Find where the given text appears and provide that cell's center as [X, Y] coordinate. 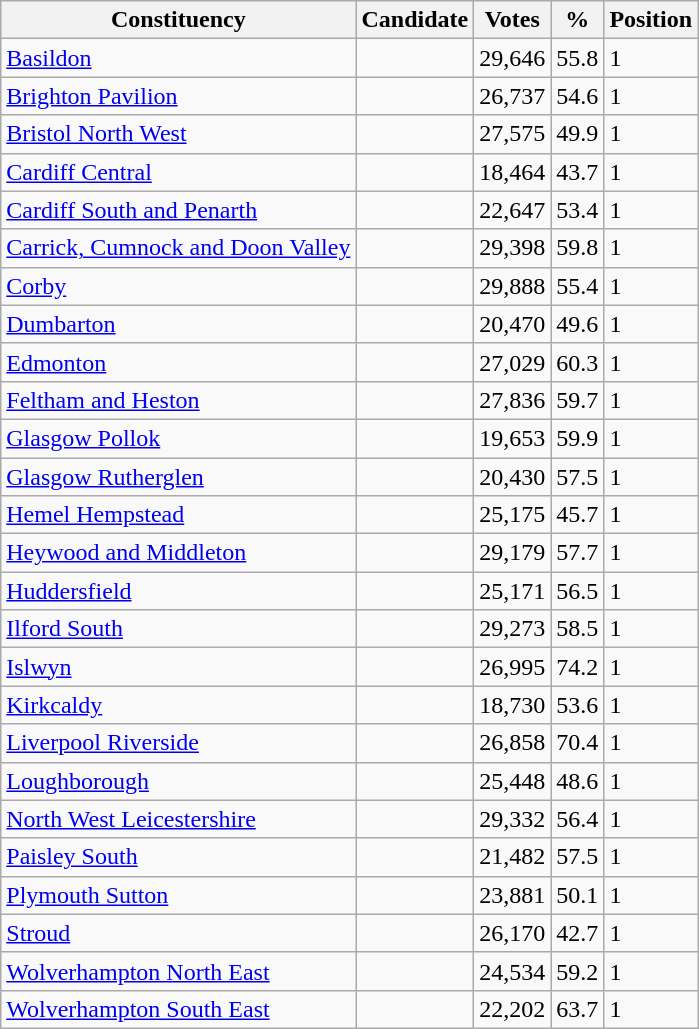
54.6 [578, 96]
Plymouth Sutton [178, 895]
Heywood and Middleton [178, 553]
58.5 [578, 629]
27,575 [512, 134]
19,653 [512, 438]
45.7 [578, 515]
43.7 [578, 172]
Basildon [178, 58]
20,430 [512, 477]
70.4 [578, 743]
Glasgow Pollok [178, 438]
Bristol North West [178, 134]
48.6 [578, 781]
Islwyn [178, 667]
Position [651, 20]
49.6 [578, 324]
Candidate [415, 20]
53.4 [578, 210]
29,273 [512, 629]
29,398 [512, 248]
22,202 [512, 1009]
56.5 [578, 591]
Glasgow Rutherglen [178, 477]
26,170 [512, 933]
Kirkcaldy [178, 705]
Stroud [178, 933]
29,179 [512, 553]
22,647 [512, 210]
50.1 [578, 895]
60.3 [578, 362]
29,332 [512, 819]
North West Leicestershire [178, 819]
63.7 [578, 1009]
24,534 [512, 971]
55.8 [578, 58]
Feltham and Heston [178, 400]
25,448 [512, 781]
Dumbarton [178, 324]
59.7 [578, 400]
59.2 [578, 971]
55.4 [578, 286]
20,470 [512, 324]
Cardiff Central [178, 172]
Votes [512, 20]
Edmonton [178, 362]
29,888 [512, 286]
26,858 [512, 743]
18,730 [512, 705]
74.2 [578, 667]
23,881 [512, 895]
29,646 [512, 58]
Paisley South [178, 857]
Ilford South [178, 629]
25,171 [512, 591]
Cardiff South and Penarth [178, 210]
Carrick, Cumnock and Doon Valley [178, 248]
Hemel Hempstead [178, 515]
% [578, 20]
18,464 [512, 172]
Loughborough [178, 781]
26,737 [512, 96]
Brighton Pavilion [178, 96]
27,029 [512, 362]
26,995 [512, 667]
27,836 [512, 400]
Wolverhampton North East [178, 971]
59.8 [578, 248]
56.4 [578, 819]
Corby [178, 286]
Huddersfield [178, 591]
Liverpool Riverside [178, 743]
53.6 [578, 705]
42.7 [578, 933]
59.9 [578, 438]
21,482 [512, 857]
57.7 [578, 553]
25,175 [512, 515]
49.9 [578, 134]
Constituency [178, 20]
Wolverhampton South East [178, 1009]
